Output the [X, Y] coordinate of the center of the cell containing the given text.  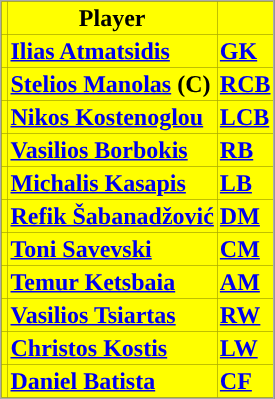
Player [112, 18]
Daniel Batista [112, 380]
RCB [246, 84]
Michalis Kasapis [112, 182]
CM [246, 248]
RB [246, 150]
CF [246, 380]
Vasilios Borbokis [112, 150]
GK [246, 50]
Ilias Atmatsidis [112, 50]
LB [246, 182]
Temur Ketsbaia [112, 282]
RW [246, 314]
AM [246, 282]
Stelios Manolas (C) [112, 84]
LW [246, 348]
Christos Kostis [112, 348]
DM [246, 216]
Refik Šabanadžović [112, 216]
Toni Savevski [112, 248]
LCB [246, 116]
Vasilios Tsiartas [112, 314]
Nikos Kostenoglou [112, 116]
